Identify which cell holds the provided text, then report its (X, Y) central coordinate. 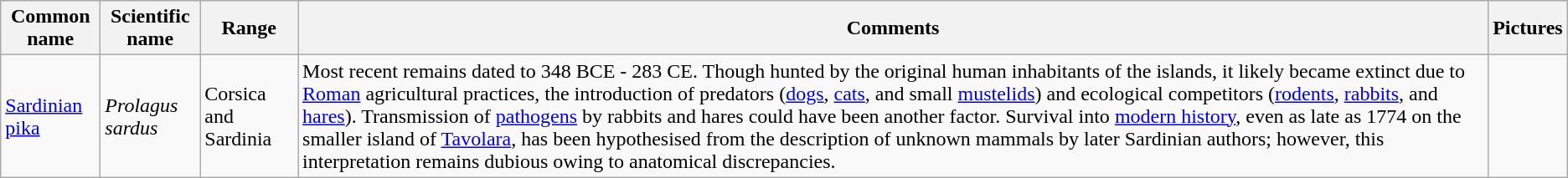
Scientific name (151, 28)
Sardinian pika (50, 116)
Corsica and Sardinia (250, 116)
Range (250, 28)
Comments (893, 28)
Prolagus sardus (151, 116)
Common name (50, 28)
Pictures (1528, 28)
